Pinpoint the cell where the given text exists, returning its [x, y] midpoint coordinate. 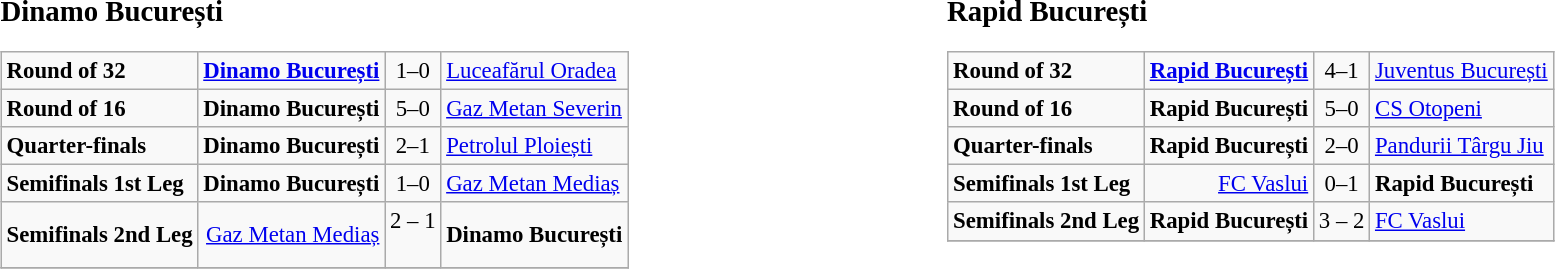
Juventus București [1462, 71]
Petrolul Ploiești [534, 146]
4–1 [1341, 71]
2–1 [413, 146]
CS Otopeni [1462, 109]
2–0 [1341, 146]
3 – 2 [1341, 221]
2 – 1 [413, 234]
Luceafărul Oradea [534, 71]
Gaz Metan Severin [534, 109]
0–1 [1341, 184]
Pandurii Târgu Jiu [1462, 146]
